Pinpoint the cell where the given text exists, returning its (X, Y) midpoint coordinate. 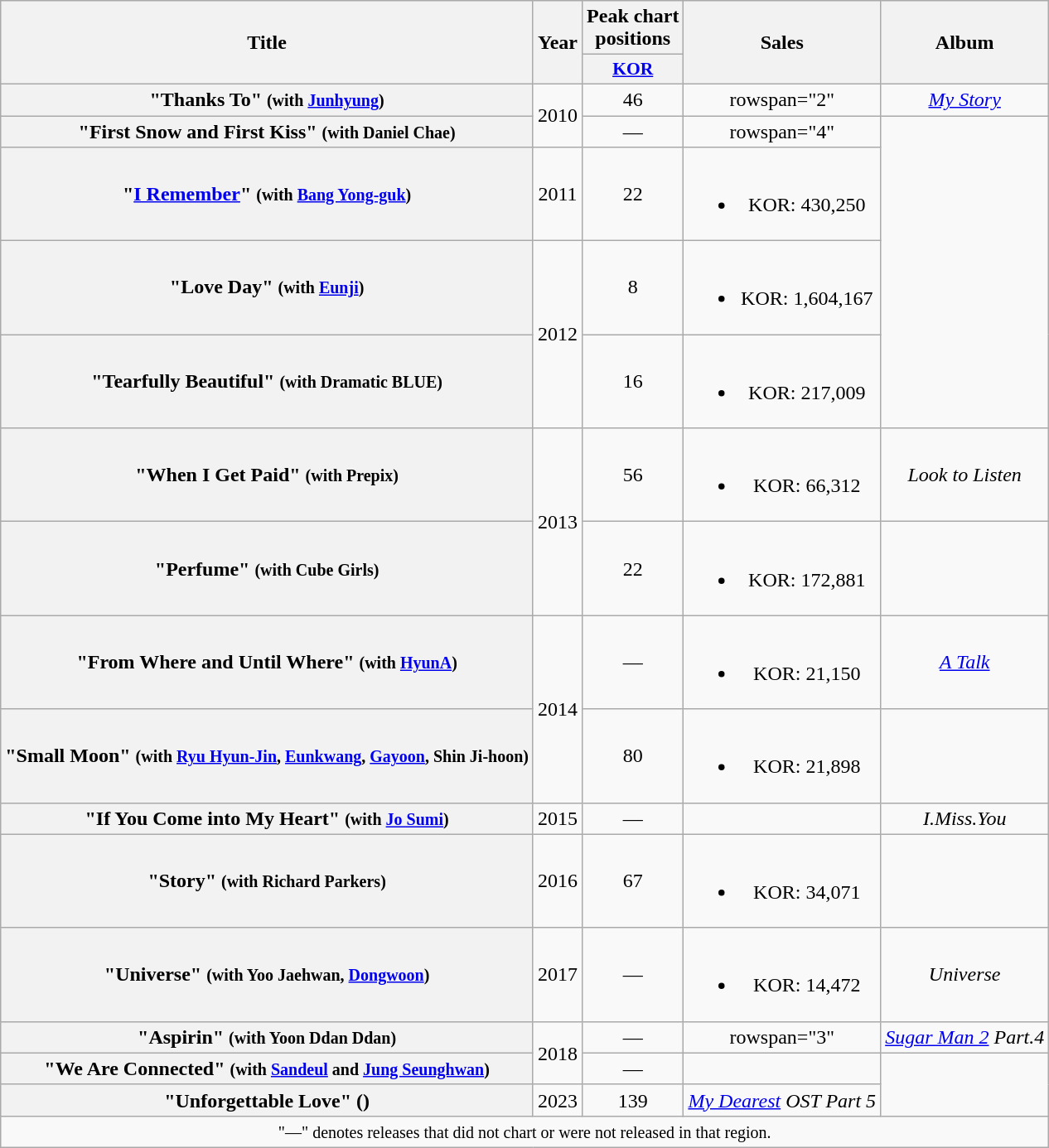
2017 (557, 974)
"Perfume" (with Cube Girls) (267, 568)
KOR: 21,898 (782, 755)
"Thanks To" (with Junhyung) (267, 99)
"Love Day" (with Eunji) (267, 288)
46 (633, 99)
KOR: 172,881 (782, 568)
"We Are Connected" (with Sandeul and Jung Seunghwan) (267, 1068)
"Universe" (with Yoo Jaehwan, Dongwoon) (267, 974)
"Small Moon" (with Ryu Hyun-Jin, Eunkwang, Gayoon, Shin Ji-hoon) (267, 755)
Universe (964, 974)
67 (633, 881)
2018 (557, 1053)
80 (633, 755)
Year (557, 43)
I.Miss.You (964, 818)
KOR (633, 70)
2013 (557, 522)
"Unforgettable Love" () (267, 1100)
56 (633, 475)
KOR: 430,250 (782, 194)
Title (267, 43)
"Tearfully Beautiful" (with Dramatic BLUE) (267, 381)
"First Snow and First Kiss" (with Daniel Chae) (267, 132)
KOR: 66,312 (782, 475)
KOR: 34,071 (782, 881)
"From Where and Until Where" (with HyunA) (267, 663)
KOR: 217,009 (782, 381)
"Story" (with Richard Parkers) (267, 881)
My Dearest OST Part 5 (782, 1100)
Album (964, 43)
2014 (557, 709)
"I Remember" (with Bang Yong-guk) (267, 194)
A Talk (964, 663)
"Aspirin" (with Yoon Ddan Ddan) (267, 1037)
2011 (557, 194)
KOR: 21,150 (782, 663)
Sugar Man 2 Part.4 (964, 1037)
2015 (557, 818)
Sales (782, 43)
16 (633, 381)
"—" denotes releases that did not chart or were not released in that region. (525, 1131)
rowspan="2" (782, 99)
My Story (964, 99)
KOR: 1,604,167 (782, 288)
Peak chart positions (633, 28)
rowspan="3" (782, 1037)
Look to Listen (964, 475)
rowspan="4" (782, 132)
2010 (557, 115)
2016 (557, 881)
2023 (557, 1100)
KOR: 14,472 (782, 974)
"If You Come into My Heart" (with Jo Sumi) (267, 818)
"When I Get Paid" (with Prepix) (267, 475)
2012 (557, 335)
8 (633, 288)
139 (633, 1100)
